Provide the (x, y) coordinate of the cell's center where the given text is located.  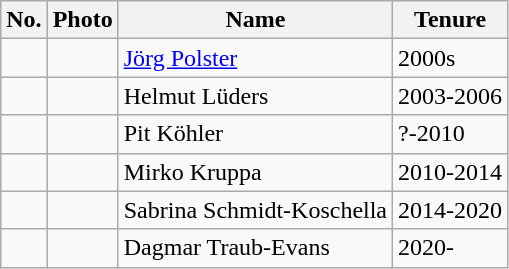
2000s (450, 58)
Jörg Polster (255, 58)
Tenure (450, 20)
Pit Köhler (255, 134)
Photo (82, 20)
?-2010 (450, 134)
Name (255, 20)
Mirko Kruppa (255, 172)
2020- (450, 248)
2014-2020 (450, 210)
2010-2014 (450, 172)
No. (24, 20)
Dagmar Traub-Evans (255, 248)
2003-2006 (450, 96)
Helmut Lüders (255, 96)
Sabrina Schmidt-Koschella (255, 210)
